Pinpoint the cell where the given text exists, returning its (X, Y) midpoint coordinate. 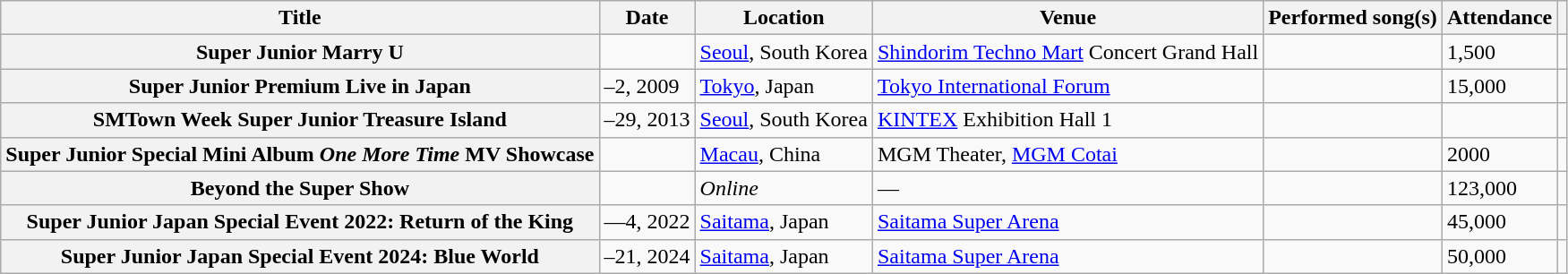
Beyond the Super Show (300, 188)
Tokyo International Forum (1067, 86)
45,000 (1499, 222)
–2, 2009 (647, 86)
1,500 (1499, 52)
—4, 2022 (647, 222)
50,000 (1499, 256)
Venue (1067, 18)
Super Junior Special Mini Album One More Time MV Showcase (300, 154)
Title (300, 18)
Super Junior Japan Special Event 2024: Blue World (300, 256)
Super Junior Japan Special Event 2022: Return of the King (300, 222)
MGM Theater, MGM Cotai (1067, 154)
–21, 2024 (647, 256)
15,000 (1499, 86)
Super Junior Premium Live in Japan (300, 86)
Shindorim Techno Mart Concert Grand Hall (1067, 52)
KINTEX Exhibition Hall 1 (1067, 120)
Location (784, 18)
SMTown Week Super Junior Treasure Island (300, 120)
2000 (1499, 154)
Super Junior Marry U (300, 52)
Attendance (1499, 18)
–29, 2013 (647, 120)
Macau, China (784, 154)
Performed song(s) (1353, 18)
Tokyo, Japan (784, 86)
— (1067, 188)
123,000 (1499, 188)
Date (647, 18)
Online (784, 188)
